Output the (X, Y) coordinate of the center of the cell containing the given text.  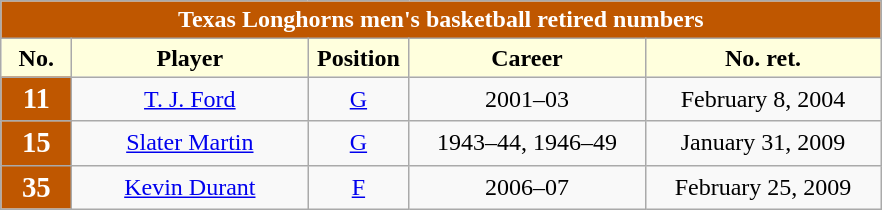
2001–03 (527, 99)
No. ret. (763, 58)
No. (36, 58)
35 (36, 187)
15 (36, 143)
Position (358, 58)
1943–44, 1946–49 (527, 143)
February 25, 2009 (763, 187)
T. J. Ford (190, 99)
11 (36, 99)
Player (190, 58)
Texas Longhorns men's basketball retired numbers (441, 20)
2006–07 (527, 187)
Career (527, 58)
F (358, 187)
Kevin Durant (190, 187)
Slater Martin (190, 143)
February 8, 2004 (763, 99)
January 31, 2009 (763, 143)
